For the text-containing cell, return its midpoint in (x, y) coordinate format. 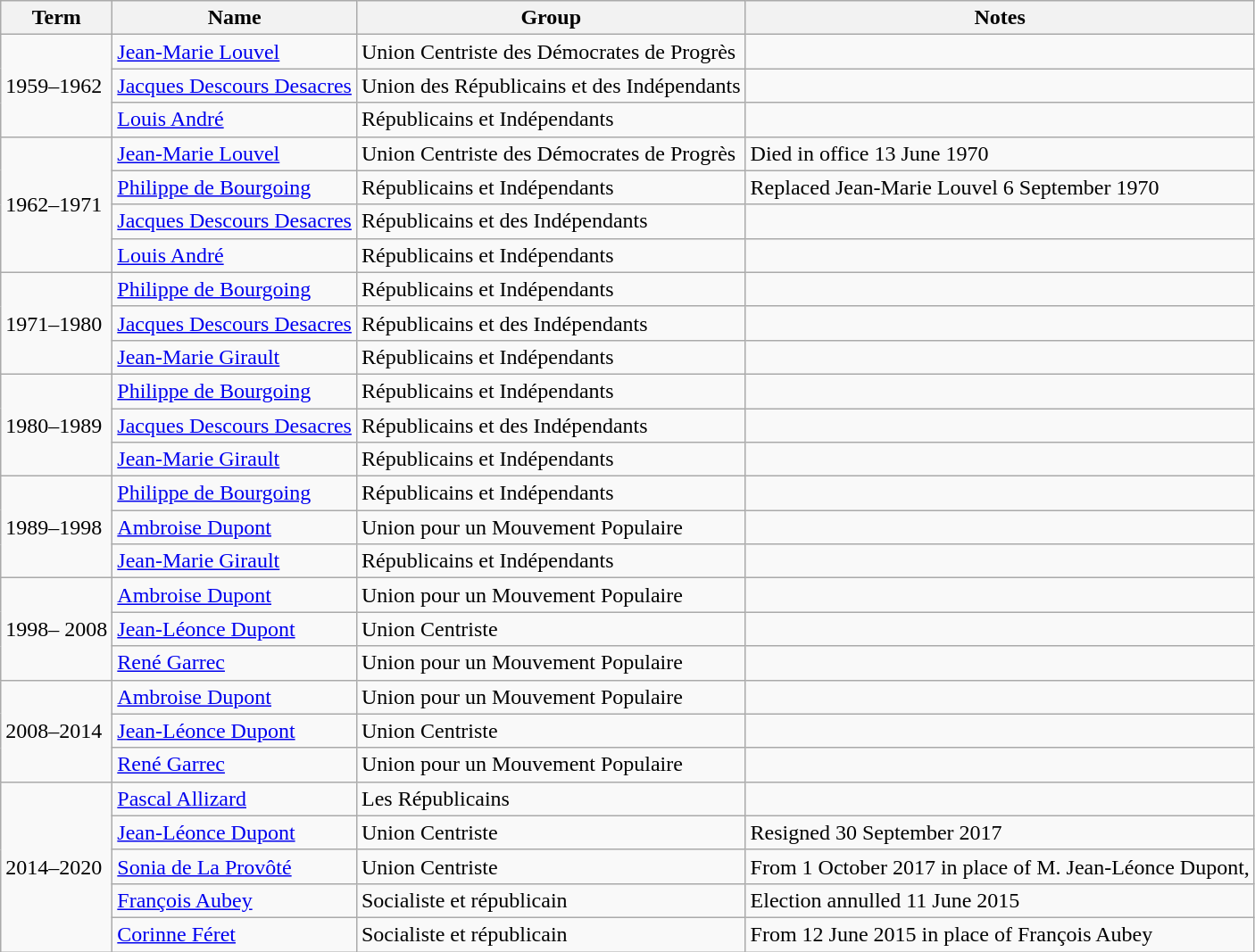
1971–1980 (57, 323)
1998– 2008 (57, 629)
From 12 June 2015 in place of François Aubey (1000, 934)
Replaced Jean-Marie Louvel 6 September 1970 (1000, 187)
1962–1971 (57, 204)
1959–1962 (57, 86)
1989–1998 (57, 527)
Term (57, 18)
Election annulled 11 June 2015 (1000, 900)
Died in office 13 June 1970 (1000, 153)
1980–1989 (57, 425)
Name (235, 18)
Union des Républicains et des Indépendants (551, 86)
2014–2020 (57, 866)
Corinne Féret (235, 934)
2008–2014 (57, 731)
From 1 October 2017 in place of M. Jean-Léonce Dupont, (1000, 866)
Pascal Allizard (235, 799)
Group (551, 18)
François Aubey (235, 900)
Notes (1000, 18)
Les Républicains (551, 799)
Resigned 30 September 2017 (1000, 832)
Sonia de La Provôté (235, 866)
